From the cell containing the given text, extract its center point as [X, Y] coordinate. 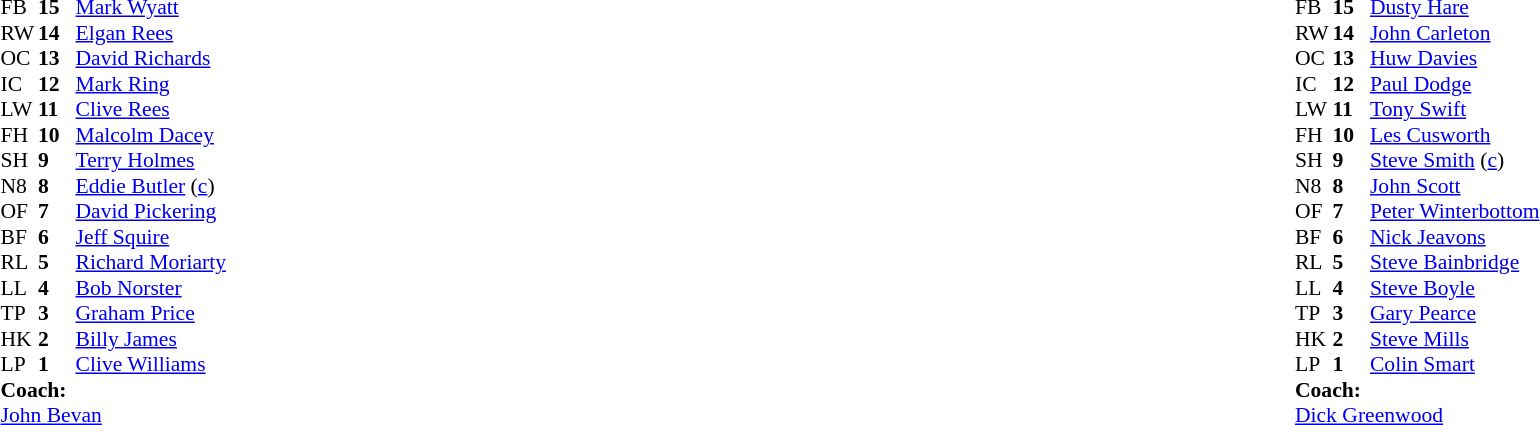
Jeff Squire [151, 237]
Colin Smart [1455, 365]
Billy James [151, 339]
Elgan Rees [151, 33]
Tony Swift [1455, 109]
John Scott [1455, 186]
Huw Davies [1455, 59]
Richard Moriarty [151, 263]
David Richards [151, 59]
Nick Jeavons [1455, 237]
Clive Williams [151, 365]
Steve Mills [1455, 339]
Clive Rees [151, 109]
Paul Dodge [1455, 84]
John Carleton [1455, 33]
Mark Ring [151, 84]
Malcolm Dacey [151, 135]
Steve Bainbridge [1455, 263]
Steve Boyle [1455, 288]
Terry Holmes [151, 161]
Les Cusworth [1455, 135]
David Pickering [151, 211]
Graham Price [151, 313]
Steve Smith (c) [1455, 161]
Eddie Butler (c) [151, 186]
Bob Norster [151, 288]
Gary Pearce [1455, 313]
Peter Winterbottom [1455, 211]
